Find where the given text appears and provide that cell's center as [x, y] coordinate. 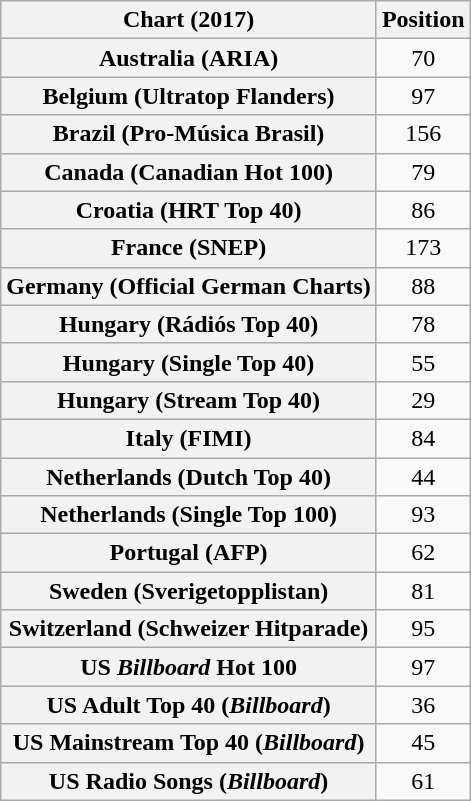
86 [423, 210]
US Billboard Hot 100 [189, 667]
29 [423, 400]
Australia (ARIA) [189, 58]
81 [423, 591]
Brazil (Pro-Música Brasil) [189, 134]
36 [423, 705]
95 [423, 629]
Croatia (HRT Top 40) [189, 210]
Netherlands (Dutch Top 40) [189, 477]
44 [423, 477]
US Adult Top 40 (Billboard) [189, 705]
55 [423, 362]
61 [423, 781]
Hungary (Single Top 40) [189, 362]
93 [423, 515]
US Radio Songs (Billboard) [189, 781]
45 [423, 743]
78 [423, 324]
Sweden (Sverigetopplistan) [189, 591]
Canada (Canadian Hot 100) [189, 172]
Position [423, 20]
70 [423, 58]
79 [423, 172]
84 [423, 438]
France (SNEP) [189, 248]
Switzerland (Schweizer Hitparade) [189, 629]
173 [423, 248]
156 [423, 134]
US Mainstream Top 40 (Billboard) [189, 743]
Germany (Official German Charts) [189, 286]
62 [423, 553]
Hungary (Stream Top 40) [189, 400]
Italy (FIMI) [189, 438]
Netherlands (Single Top 100) [189, 515]
Chart (2017) [189, 20]
Hungary (Rádiós Top 40) [189, 324]
Belgium (Ultratop Flanders) [189, 96]
88 [423, 286]
Portugal (AFP) [189, 553]
